From the cell containing the given text, extract its center point as (x, y) coordinate. 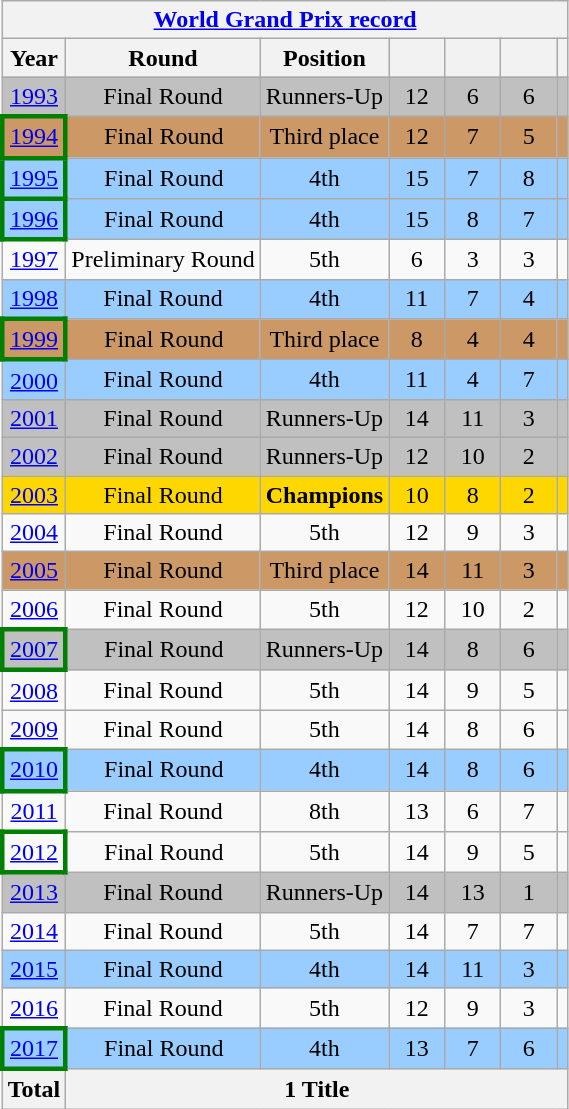
1998 (34, 299)
2006 (34, 610)
2010 (34, 770)
World Grand Prix record (285, 20)
2001 (34, 418)
2007 (34, 650)
2009 (34, 730)
2017 (34, 1048)
Champions (324, 495)
2003 (34, 495)
2015 (34, 969)
2011 (34, 810)
2014 (34, 931)
1995 (34, 178)
1 Title (317, 1089)
8th (324, 810)
2005 (34, 571)
1994 (34, 136)
1996 (34, 220)
Round (163, 58)
1997 (34, 260)
2016 (34, 1008)
2008 (34, 690)
2004 (34, 533)
Total (34, 1089)
2002 (34, 456)
Position (324, 58)
1993 (34, 97)
Preliminary Round (163, 260)
2000 (34, 380)
2012 (34, 852)
1999 (34, 340)
Year (34, 58)
1 (529, 893)
2013 (34, 893)
